Scan for the cell matching the given text and deliver its [x, y] coordinate at center. 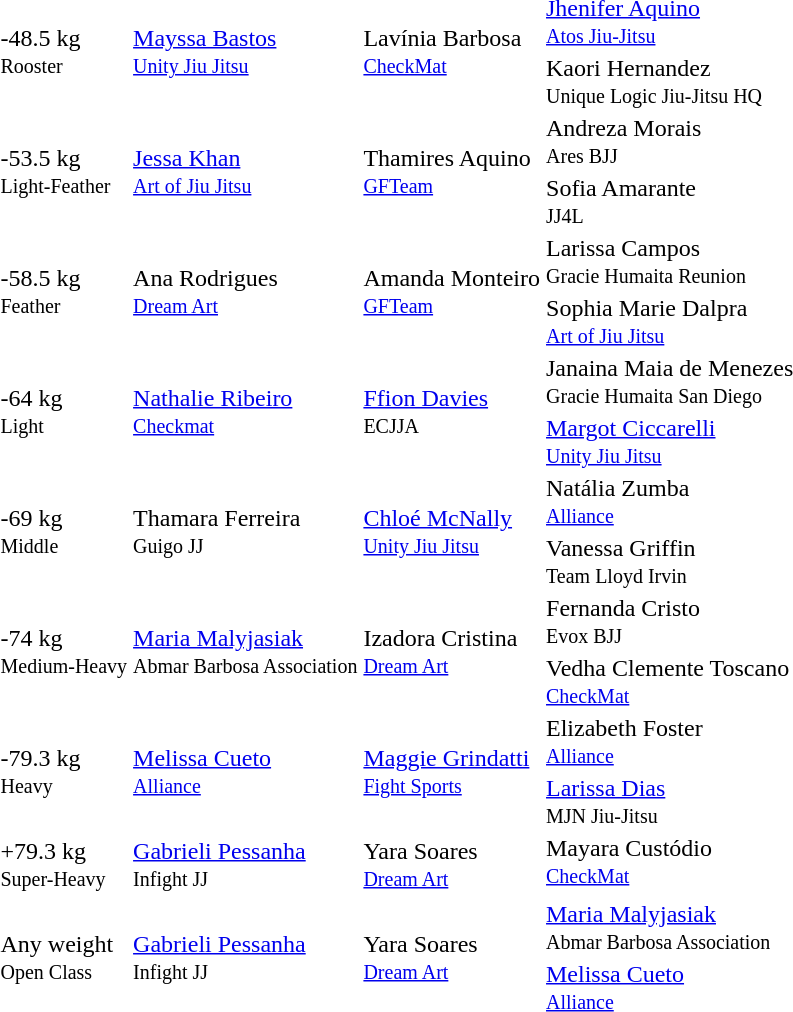
Chloé McNallyUnity Jiu Jitsu [452, 532]
Amanda MonteiroGFTeam [452, 292]
Maria MalyjasiakAbmar Barbosa Association [246, 652]
Ana RodriguesDream Art [246, 292]
Thamara FerreiraGuigo JJ [246, 532]
Yara SoaresDream Art [452, 864]
Melissa CuetoAlliance [246, 772]
Maggie GrindattiFight Sports [452, 772]
Gabrieli PessanhaInfight JJ [246, 864]
Thamires AquinoGFTeam [452, 172]
Izadora CristinaDream Art [452, 652]
Jessa KhanArt of Jiu Jitsu [246, 172]
Nathalie RibeiroCheckmat [246, 412]
Ffion DaviesECJJA [452, 412]
